Search for the cell housing the specified text and yield its [x, y] center coordinate. 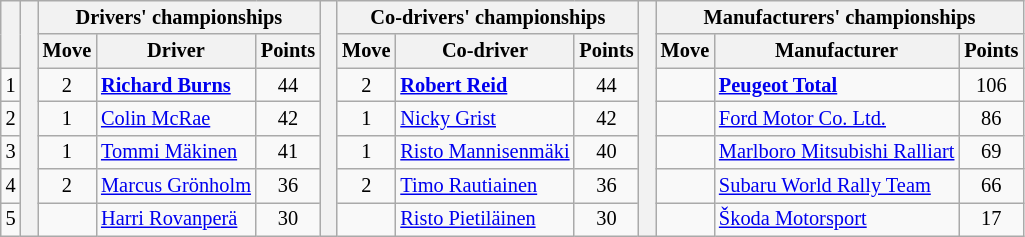
106 [991, 85]
41 [288, 152]
Škoda Motorsport [836, 219]
Manufacturers' championships [840, 17]
Richard Burns [176, 85]
Marlboro Mitsubishi Ralliart [836, 152]
Co-driver [484, 51]
86 [991, 118]
Peugeot Total [836, 85]
Co-drivers' championships [488, 17]
Tommi Mäkinen [176, 152]
5 [11, 219]
Risto Pietiläinen [484, 219]
3 [11, 152]
17 [991, 219]
Marcus Grönholm [176, 186]
Nicky Grist [484, 118]
Risto Mannisenmäki [484, 152]
Timo Rautiainen [484, 186]
Driver [176, 51]
Manufacturer [836, 51]
Harri Rovanperä [176, 219]
Drivers' championships [179, 17]
40 [606, 152]
4 [11, 186]
66 [991, 186]
69 [991, 152]
Subaru World Rally Team [836, 186]
Robert Reid [484, 85]
Ford Motor Co. Ltd. [836, 118]
Colin McRae [176, 118]
